Extract the [X, Y] coordinate from the center of the cell holding the provided text.  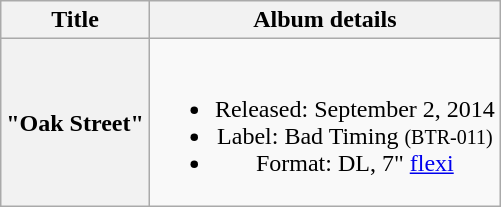
Title [76, 20]
"Oak Street" [76, 122]
Released: September 2, 2014Label: Bad Timing (BTR-011)Format: DL, 7" flexi [324, 122]
Album details [324, 20]
